For the text-containing cell, return its midpoint in [X, Y] coordinate format. 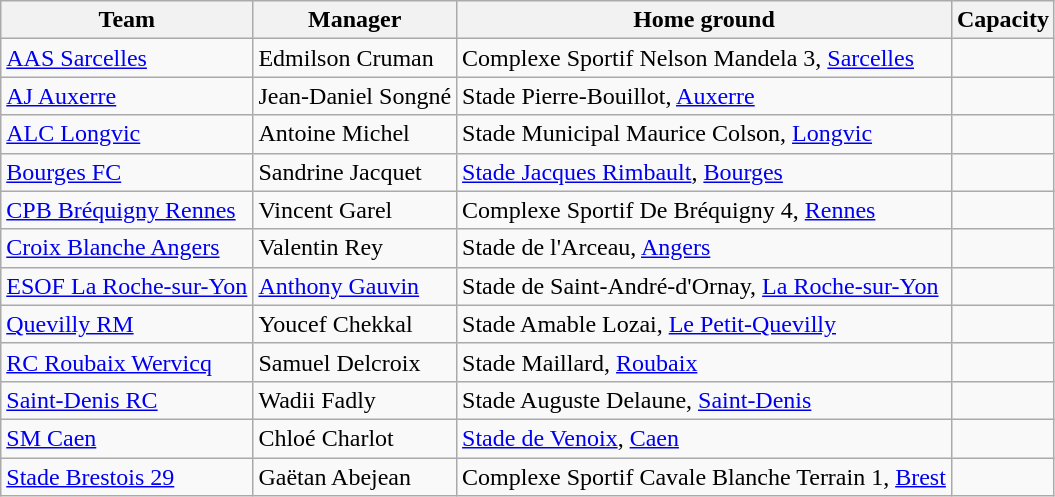
CPB Bréquigny Rennes [127, 210]
Bourges FC [127, 172]
Anthony Gauvin [355, 286]
ALC Longvic [127, 134]
Stade de Saint-André-d'Ornay, La Roche-sur-Yon [704, 286]
Stade Municipal Maurice Colson, Longvic [704, 134]
Saint-Denis RC [127, 400]
Wadii Fadly [355, 400]
Complexe Sportif Cavale Blanche Terrain 1, Brest [704, 477]
Capacity [1002, 20]
Team [127, 20]
Youcef Chekkal [355, 324]
AAS Sarcelles [127, 58]
Stade Auguste Delaune, Saint-Denis [704, 400]
Stade de l'Arceau, Angers [704, 248]
Complexe Sportif Nelson Mandela 3, Sarcelles [704, 58]
Jean-Daniel Songné [355, 96]
Samuel Delcroix [355, 362]
Chloé Charlot [355, 438]
Stade Maillard, Roubaix [704, 362]
Croix Blanche Angers [127, 248]
Gaëtan Abejean [355, 477]
SM Caen [127, 438]
AJ Auxerre [127, 96]
Stade Pierre-Bouillot, Auxerre [704, 96]
Antoine Michel [355, 134]
RC Roubaix Wervicq [127, 362]
Sandrine Jacquet [355, 172]
Valentin Rey [355, 248]
Vincent Garel [355, 210]
ESOF La Roche-sur-Yon [127, 286]
Stade Jacques Rimbault, Bourges [704, 172]
Complexe Sportif De Bréquigny 4, Rennes [704, 210]
Quevilly RM [127, 324]
Home ground [704, 20]
Edmilson Cruman [355, 58]
Manager [355, 20]
Stade de Venoix, Caen [704, 438]
Stade Amable Lozai, Le Petit-Quevilly [704, 324]
Stade Brestois 29 [127, 477]
